For the text-containing cell, return its midpoint in [X, Y] coordinate format. 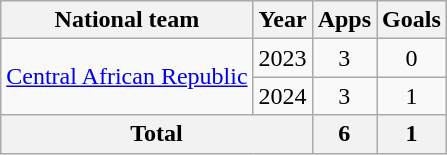
2023 [282, 58]
Goals [412, 20]
National team [127, 20]
6 [344, 134]
Central African Republic [127, 77]
2024 [282, 96]
0 [412, 58]
Year [282, 20]
Apps [344, 20]
Total [156, 134]
